Return (x, y) of the center of cell containing provided text 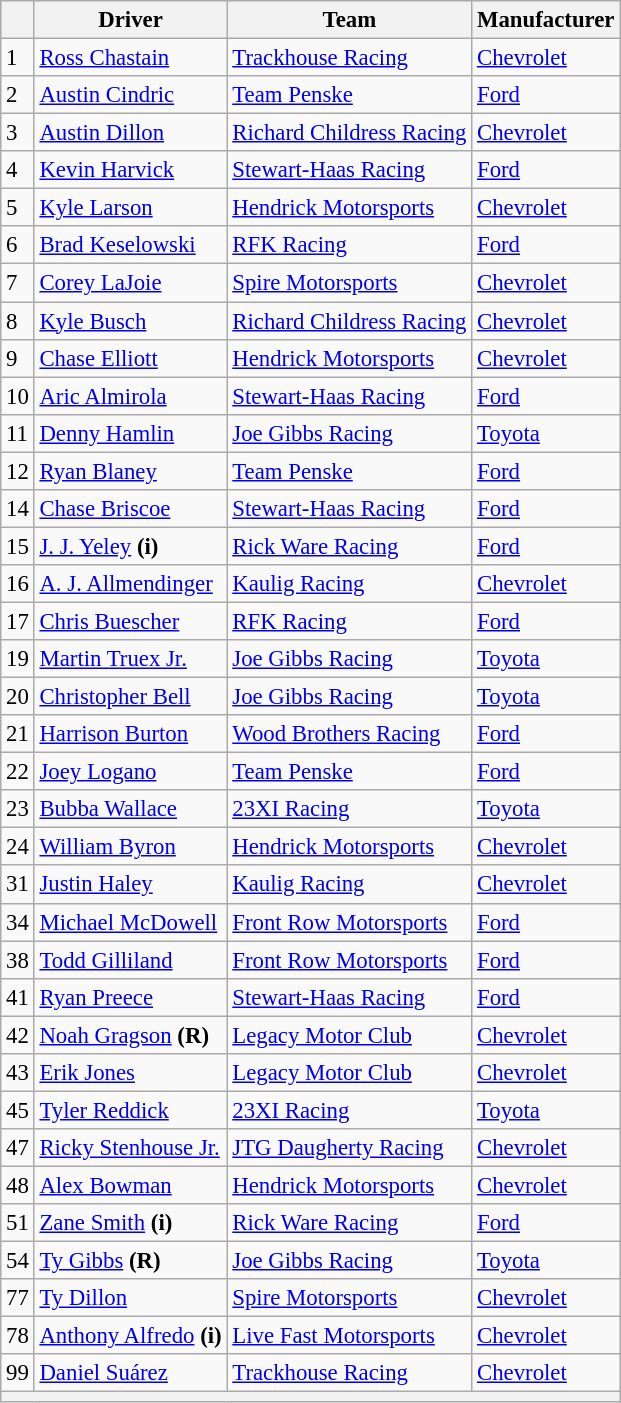
3 (18, 133)
J. J. Yeley (i) (130, 546)
51 (18, 1223)
5 (18, 208)
William Byron (130, 847)
31 (18, 885)
Tyler Reddick (130, 1110)
43 (18, 1073)
2 (18, 95)
19 (18, 659)
Austin Dillon (130, 133)
JTG Daugherty Racing (350, 1148)
24 (18, 847)
12 (18, 471)
Alex Bowman (130, 1185)
15 (18, 546)
42 (18, 1035)
Kyle Busch (130, 321)
Ross Chastain (130, 58)
Ryan Preece (130, 997)
22 (18, 772)
21 (18, 734)
Brad Keselowski (130, 245)
Zane Smith (i) (130, 1223)
17 (18, 621)
Justin Haley (130, 885)
Bubba Wallace (130, 809)
Denny Hamlin (130, 433)
Todd Gilliland (130, 960)
Chase Briscoe (130, 509)
7 (18, 283)
Austin Cindric (130, 95)
Manufacturer (546, 20)
8 (18, 321)
A. J. Allmendinger (130, 584)
Driver (130, 20)
Martin Truex Jr. (130, 659)
1 (18, 58)
Michael McDowell (130, 922)
Ryan Blaney (130, 471)
Kyle Larson (130, 208)
Chris Buescher (130, 621)
9 (18, 358)
23 (18, 809)
Wood Brothers Racing (350, 734)
Daniel Suárez (130, 1373)
Ty Gibbs (R) (130, 1261)
Harrison Burton (130, 734)
Kevin Harvick (130, 170)
45 (18, 1110)
Anthony Alfredo (i) (130, 1336)
Ty Dillon (130, 1298)
Joey Logano (130, 772)
77 (18, 1298)
16 (18, 584)
38 (18, 960)
99 (18, 1373)
41 (18, 997)
54 (18, 1261)
Erik Jones (130, 1073)
11 (18, 433)
Ricky Stenhouse Jr. (130, 1148)
Christopher Bell (130, 697)
Corey LaJoie (130, 283)
Team (350, 20)
Chase Elliott (130, 358)
6 (18, 245)
20 (18, 697)
47 (18, 1148)
14 (18, 509)
48 (18, 1185)
4 (18, 170)
34 (18, 922)
Live Fast Motorsports (350, 1336)
Aric Almirola (130, 396)
Noah Gragson (R) (130, 1035)
10 (18, 396)
78 (18, 1336)
